For the text-containing cell, return its midpoint in (x, y) coordinate format. 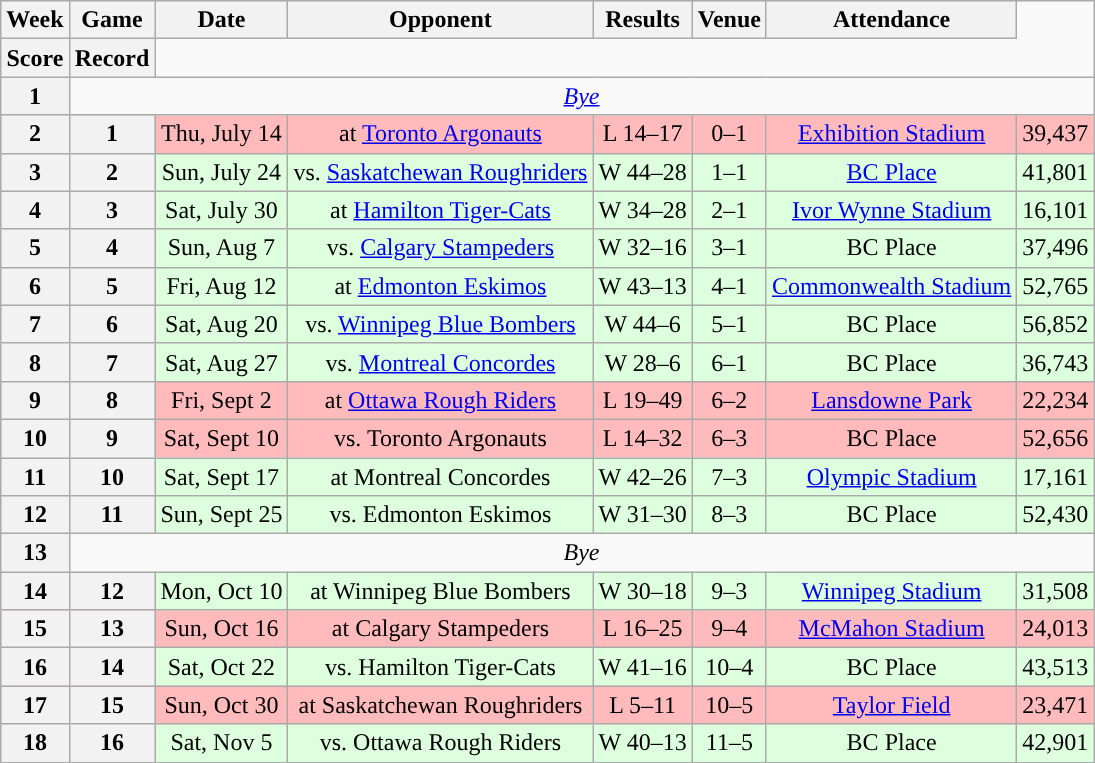
Lansdowne Park (891, 400)
10–4 (729, 667)
Sat, Aug 27 (222, 362)
Attendance (891, 20)
52,765 (1056, 286)
W 40–13 (642, 743)
5–1 (729, 324)
43,513 (1056, 667)
17 (35, 705)
Exhibition Stadium (891, 134)
Results (642, 20)
Sat, July 30 (222, 210)
7–3 (729, 477)
vs. Toronto Argonauts (440, 438)
W 43–13 (642, 286)
52,656 (1056, 438)
at Montreal Concordes (440, 477)
W 42–26 (642, 477)
0–1 (729, 134)
vs. Calgary Stampeders (440, 248)
Fri, Sept 2 (222, 400)
23,471 (1056, 705)
vs. Montreal Concordes (440, 362)
W 34–28 (642, 210)
39,437 (1056, 134)
Sun, Sept 25 (222, 515)
Mon, Oct 10 (222, 591)
at Edmonton Eskimos (440, 286)
4–1 (729, 286)
10–5 (729, 705)
vs. Edmonton Eskimos (440, 515)
Week (35, 20)
3–1 (729, 248)
vs. Hamilton Tiger-Cats (440, 667)
16,101 (1056, 210)
18 (35, 743)
at Ottawa Rough Riders (440, 400)
at Hamilton Tiger-Cats (440, 210)
Winnipeg Stadium (891, 591)
31,508 (1056, 591)
Fri, Aug 12 (222, 286)
Olympic Stadium (891, 477)
6–1 (729, 362)
Opponent (440, 20)
W 28–6 (642, 362)
L 19–49 (642, 400)
W 44–6 (642, 324)
36,743 (1056, 362)
Sun, Oct 30 (222, 705)
6–3 (729, 438)
W 31–30 (642, 515)
52,430 (1056, 515)
Ivor Wynne Stadium (891, 210)
McMahon Stadium (891, 629)
56,852 (1056, 324)
Venue (729, 20)
W 30–18 (642, 591)
17,161 (1056, 477)
Score (35, 58)
L 14–17 (642, 134)
Record (112, 58)
42,901 (1056, 743)
W 44–28 (642, 172)
11–5 (729, 743)
Sat, Sept 17 (222, 477)
6–2 (729, 400)
37,496 (1056, 248)
Game (112, 20)
L 5–11 (642, 705)
at Calgary Stampeders (440, 629)
at Saskatchewan Roughriders (440, 705)
Sat, Sept 10 (222, 438)
Sat, Nov 5 (222, 743)
Date (222, 20)
vs. Saskatchewan Roughriders (440, 172)
vs. Winnipeg Blue Bombers (440, 324)
Sat, Oct 22 (222, 667)
Sat, Aug 20 (222, 324)
Sun, July 24 (222, 172)
24,013 (1056, 629)
at Toronto Argonauts (440, 134)
L 14–32 (642, 438)
W 41–16 (642, 667)
vs. Ottawa Rough Riders (440, 743)
22,234 (1056, 400)
at Winnipeg Blue Bombers (440, 591)
Sun, Oct 16 (222, 629)
2–1 (729, 210)
Sun, Aug 7 (222, 248)
9–3 (729, 591)
Taylor Field (891, 705)
1–1 (729, 172)
41,801 (1056, 172)
L 16–25 (642, 629)
Thu, July 14 (222, 134)
Commonwealth Stadium (891, 286)
W 32–16 (642, 248)
9–4 (729, 629)
8–3 (729, 515)
